Search for the cell housing the specified text and yield its [x, y] center coordinate. 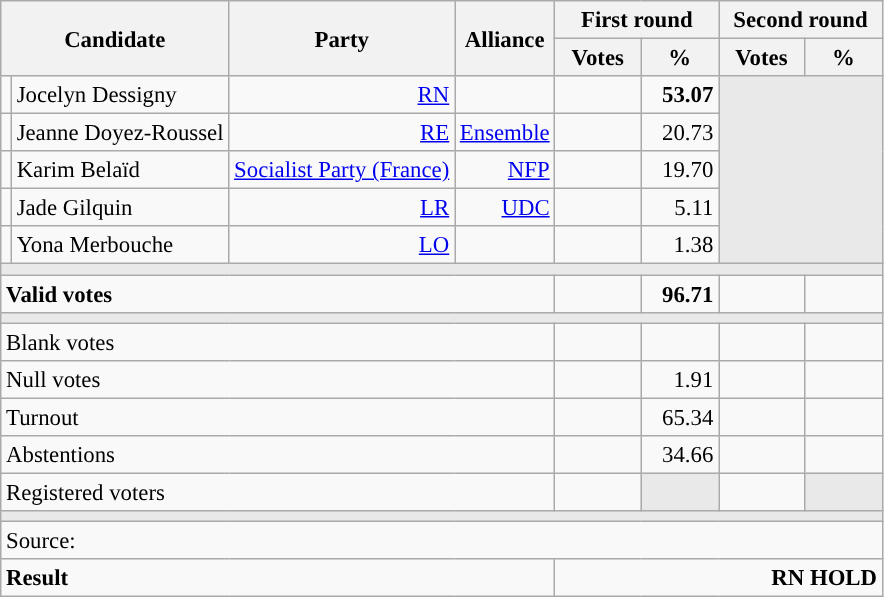
Registered voters [278, 492]
LR [342, 208]
96.71 [680, 294]
1.38 [680, 245]
RN HOLD [718, 578]
Source: [442, 540]
Second round [801, 20]
Turnout [278, 417]
Blank votes [278, 342]
Party [342, 38]
Ensemble [505, 133]
Jade Gilquin [120, 208]
Result [278, 578]
Socialist Party (France) [342, 170]
1.91 [680, 379]
LO [342, 245]
53.07 [680, 95]
RN [342, 95]
Alliance [505, 38]
Candidate [115, 38]
Yona Merbouche [120, 245]
19.70 [680, 170]
First round [637, 20]
UDC [505, 208]
34.66 [680, 455]
Karim Belaïd [120, 170]
Null votes [278, 379]
5.11 [680, 208]
RE [342, 133]
Abstentions [278, 455]
65.34 [680, 417]
Valid votes [278, 294]
NFP [505, 170]
20.73 [680, 133]
Jocelyn Dessigny [120, 95]
Jeanne Doyez-Roussel [120, 133]
